Search for the cell housing the specified text and yield its (x, y) center coordinate. 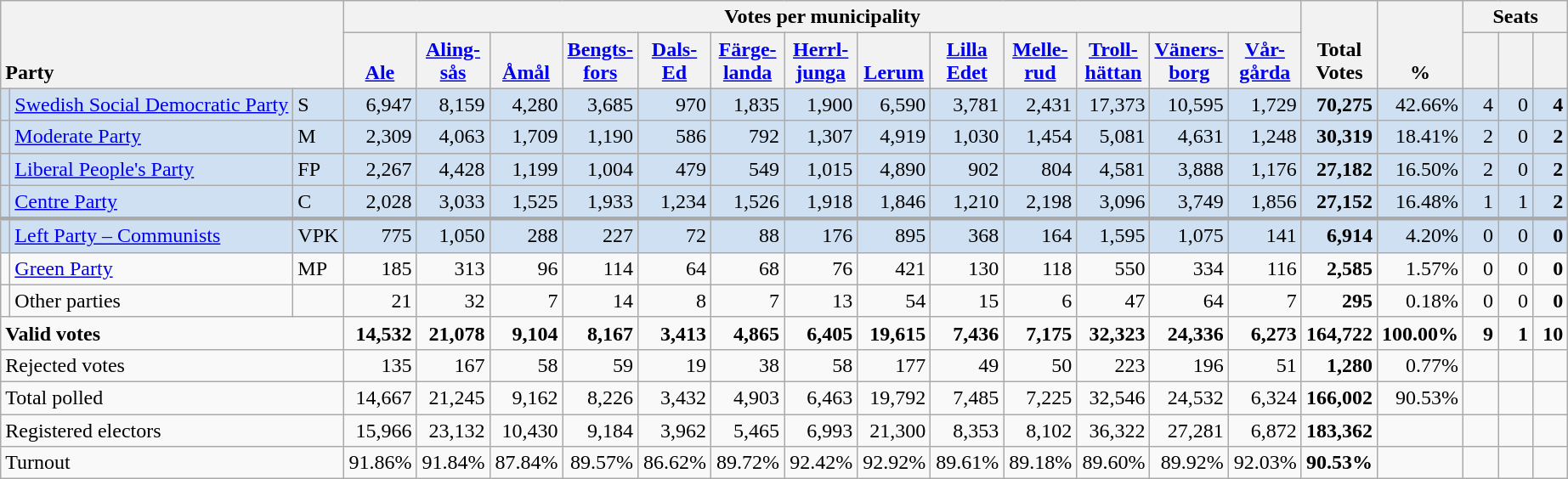
88 (748, 236)
4,280 (526, 104)
2,309 (380, 137)
118 (1040, 268)
6 (1040, 301)
2,198 (1040, 202)
166,002 (1339, 397)
Melle- rud (1040, 61)
2,028 (380, 202)
3,685 (600, 104)
1,729 (1265, 104)
Other parties (151, 301)
4,428 (453, 169)
1,176 (1265, 169)
792 (748, 137)
775 (380, 236)
21,078 (453, 333)
47 (1113, 301)
6,947 (380, 104)
72 (674, 236)
1,933 (600, 202)
Lilla Edet (967, 61)
Väners- borg (1189, 61)
1,526 (748, 202)
24,532 (1189, 397)
Herrl- junga (821, 61)
177 (894, 365)
VPK (318, 236)
4,919 (894, 137)
8,353 (967, 431)
Green Party (151, 268)
1,918 (821, 202)
1,015 (821, 169)
4,865 (748, 333)
15 (967, 301)
130 (967, 268)
176 (821, 236)
10,595 (1189, 104)
Registered electors (172, 431)
227 (600, 236)
21 (380, 301)
Total polled (172, 397)
183,362 (1339, 431)
0.18% (1419, 301)
902 (967, 169)
1,280 (1339, 365)
196 (1189, 365)
6,405 (821, 333)
421 (894, 268)
2,267 (380, 169)
89.92% (1189, 463)
1,004 (600, 169)
334 (1189, 268)
27,182 (1339, 169)
3,749 (1189, 202)
Turnout (172, 463)
49 (967, 365)
9,162 (526, 397)
3,413 (674, 333)
51 (1265, 365)
89.61% (967, 463)
135 (380, 365)
3,888 (1189, 169)
19 (674, 365)
3,781 (967, 104)
89.72% (748, 463)
550 (1113, 268)
114 (600, 268)
6,914 (1339, 236)
32 (453, 301)
18.41% (1419, 137)
Votes per municipality (823, 17)
7,175 (1040, 333)
4,903 (748, 397)
Valid votes (172, 333)
8 (674, 301)
9 (1480, 333)
Vår- gårda (1265, 61)
32,546 (1113, 397)
1,856 (1265, 202)
1,307 (821, 137)
0.77% (1419, 365)
27,281 (1189, 431)
7,485 (967, 397)
1,210 (967, 202)
16.50% (1419, 169)
14,532 (380, 333)
6,463 (821, 397)
164 (1040, 236)
4,581 (1113, 169)
Åmål (526, 61)
6,324 (1265, 397)
16.48% (1419, 202)
288 (526, 236)
313 (453, 268)
Left Party – Communists (151, 236)
70,275 (1339, 104)
42.66% (1419, 104)
9,184 (600, 431)
9,104 (526, 333)
4.20% (1419, 236)
1,248 (1265, 137)
30,319 (1339, 137)
3,962 (674, 431)
3,432 (674, 397)
223 (1113, 365)
295 (1339, 301)
C (318, 202)
10 (1550, 333)
368 (967, 236)
586 (674, 137)
8,167 (600, 333)
Rejected votes (172, 365)
Liberal People's Party (151, 169)
479 (674, 169)
32,323 (1113, 333)
2,585 (1339, 268)
89.18% (1040, 463)
1,900 (821, 104)
Lerum (894, 61)
1,075 (1189, 236)
92.42% (821, 463)
1,525 (526, 202)
24,336 (1189, 333)
167 (453, 365)
5,081 (1113, 137)
1,709 (526, 137)
164,722 (1339, 333)
86.62% (674, 463)
895 (894, 236)
1,835 (748, 104)
Moderate Party (151, 137)
36,322 (1113, 431)
Aling- sås (453, 61)
970 (674, 104)
15,966 (380, 431)
100.00% (1419, 333)
M (318, 137)
7,436 (967, 333)
Dals- Ed (674, 61)
92.92% (894, 463)
89.57% (600, 463)
Ale (380, 61)
Total Votes (1339, 44)
21,245 (453, 397)
59 (600, 365)
Bengts- fors (600, 61)
89.60% (1113, 463)
116 (1265, 268)
4,890 (894, 169)
Färge- landa (748, 61)
21,300 (894, 431)
19,615 (894, 333)
1.57% (1419, 268)
Centre Party (151, 202)
23,132 (453, 431)
96 (526, 268)
Seats (1516, 17)
549 (748, 169)
1,846 (894, 202)
76 (821, 268)
27,152 (1339, 202)
1,199 (526, 169)
14 (600, 301)
Party (172, 44)
6,590 (894, 104)
2,431 (1040, 104)
1,454 (1040, 137)
14,667 (380, 397)
4,063 (453, 137)
68 (748, 268)
1,234 (674, 202)
38 (748, 365)
6,993 (821, 431)
8,226 (600, 397)
MP (318, 268)
8,159 (453, 104)
Troll- hättan (1113, 61)
S (318, 104)
3,033 (453, 202)
804 (1040, 169)
% (1419, 44)
6,872 (1265, 431)
13 (821, 301)
7,225 (1040, 397)
19,792 (894, 397)
3,096 (1113, 202)
141 (1265, 236)
1,595 (1113, 236)
Swedish Social Democratic Party (151, 104)
17,373 (1113, 104)
FP (318, 169)
185 (380, 268)
5,465 (748, 431)
92.03% (1265, 463)
1,050 (453, 236)
8,102 (1040, 431)
1,030 (967, 137)
91.84% (453, 463)
91.86% (380, 463)
50 (1040, 365)
1,190 (600, 137)
4,631 (1189, 137)
54 (894, 301)
10,430 (526, 431)
87.84% (526, 463)
6,273 (1265, 333)
